For the text-containing cell, return its midpoint in (X, Y) coordinate format. 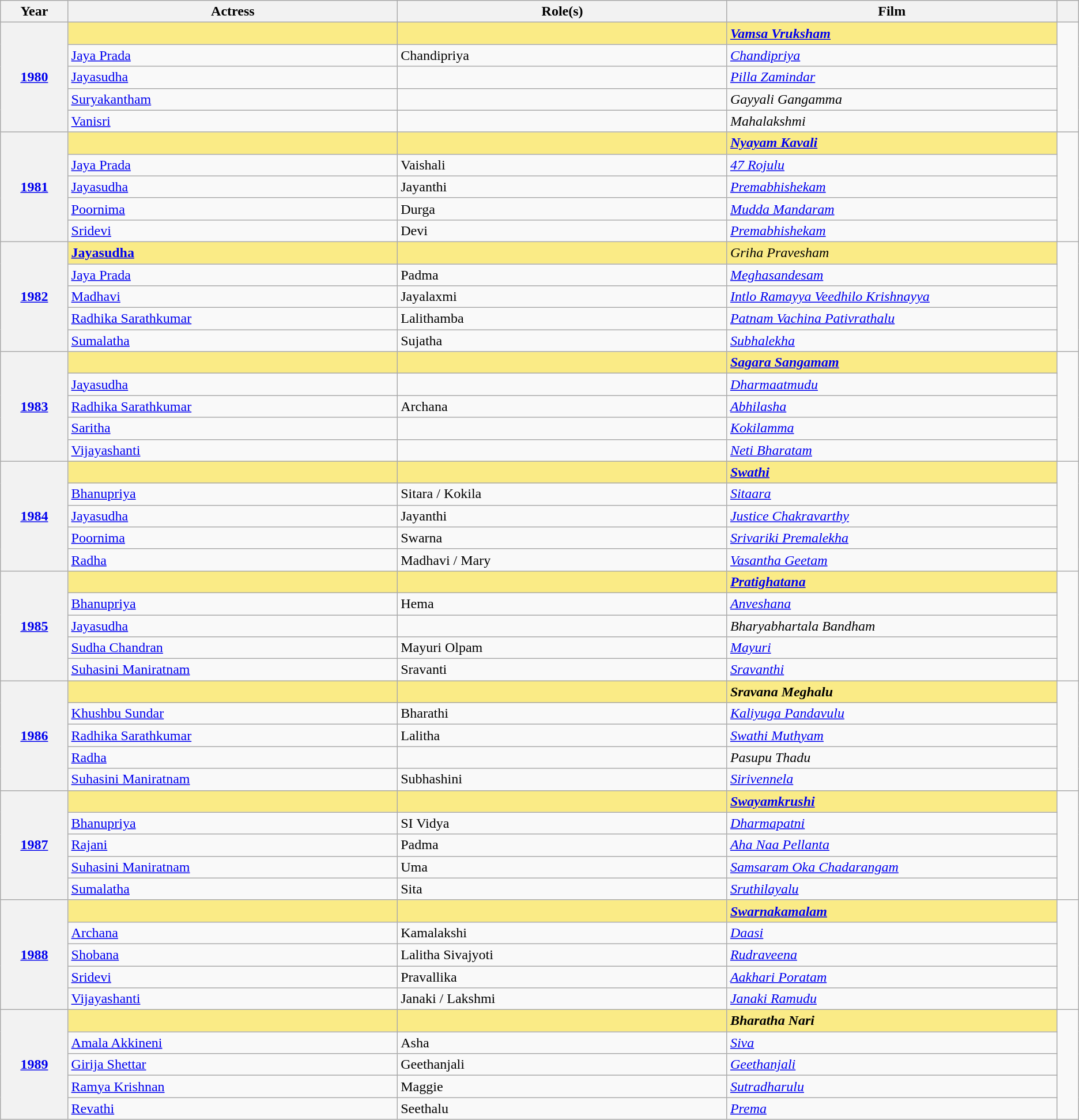
Jayalaxmi (563, 297)
1980 (35, 77)
Aha Naa Pellanta (892, 845)
Sitara / Kokila (563, 494)
Bharyabhartala Bandham (892, 625)
Kaliyuga Pandavulu (892, 714)
1983 (35, 406)
Subhalekha (892, 341)
Sudha Chandran (233, 648)
Vasantha Geetam (892, 560)
Sujatha (563, 341)
47 Rojulu (892, 165)
Bharatha Nari (892, 1021)
Sitaara (892, 494)
Anveshana (892, 604)
Year (35, 12)
Suryakantham (233, 99)
Actress (233, 12)
Swayamkrushi (892, 801)
Sravanti (563, 670)
Bharathi (563, 714)
Asha (563, 1043)
Sita (563, 889)
1982 (35, 296)
Siva (892, 1043)
Madhavi / Mary (563, 560)
Hema (563, 604)
Mahalakshmi (892, 121)
Lalitha (563, 736)
Srivariki Premalekha (892, 538)
Sirivennela (892, 779)
Gayyali Gangamma (892, 99)
Pratighatana (892, 582)
Mayuri (892, 648)
Daasi (892, 933)
Role(s) (563, 12)
Prema (892, 1108)
Maggie (563, 1087)
Aakhari Poratam (892, 977)
Subhashini (563, 779)
Pasupu Thadu (892, 757)
Vanisri (233, 121)
Rajani (233, 845)
Saritha (233, 428)
Intlo Ramayya Veedhilo Krishnayya (892, 297)
Dharmapatni (892, 823)
Mayuri Olpam (563, 648)
Swarna (563, 538)
Griha Pravesham (892, 252)
Shobana (233, 955)
1985 (35, 625)
Sutradharulu (892, 1087)
Lalithamba (563, 319)
Madhavi (233, 297)
Sruthilayalu (892, 889)
1984 (35, 516)
1988 (35, 955)
Lalitha Sivajyoti (563, 955)
Pilla Zamindar (892, 77)
Janaki / Lakshmi (563, 999)
Justice Chakravarthy (892, 516)
Janaki Ramudu (892, 999)
Kokilamma (892, 428)
Ramya Krishnan (233, 1087)
Devi (563, 231)
Sravanthi (892, 670)
Dharmaatmudu (892, 384)
Vamsa Vruksham (892, 33)
1987 (35, 845)
Sagara Sangamam (892, 363)
Meghasandesam (892, 275)
Khushbu Sundar (233, 714)
1986 (35, 736)
Kamalakshi (563, 933)
Girija Shettar (233, 1065)
SI Vidya (563, 823)
Mudda Mandaram (892, 209)
Rudraveena (892, 955)
1989 (35, 1065)
Film (892, 12)
Abhilasha (892, 406)
1981 (35, 187)
Revathi (233, 1108)
Pravallika (563, 977)
Uma (563, 867)
Samsaram Oka Chadarangam (892, 867)
Sravana Meghalu (892, 692)
Amala Akkineni (233, 1043)
Neti Bharatam (892, 450)
Swathi Muthyam (892, 736)
Patnam Vachina Pativrathalu (892, 319)
Swarnakamalam (892, 911)
Vaishali (563, 165)
Swathi (892, 472)
Nyayam Kavali (892, 143)
Durga (563, 209)
Seethalu (563, 1108)
